Identify which cell holds the provided text, then report its [x, y] central coordinate. 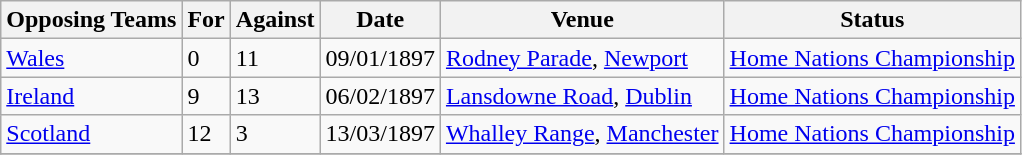
Venue [582, 20]
Date [380, 20]
0 [206, 58]
Rodney Parade, Newport [582, 58]
9 [206, 96]
13/03/1897 [380, 134]
06/02/1897 [380, 96]
Scotland [92, 134]
Whalley Range, Manchester [582, 134]
Against [275, 20]
3 [275, 134]
13 [275, 96]
Wales [92, 58]
For [206, 20]
Ireland [92, 96]
Status [872, 20]
12 [206, 134]
09/01/1897 [380, 58]
Lansdowne Road, Dublin [582, 96]
Opposing Teams [92, 20]
11 [275, 58]
